Identify which cell holds the provided text, then report its [X, Y] central coordinate. 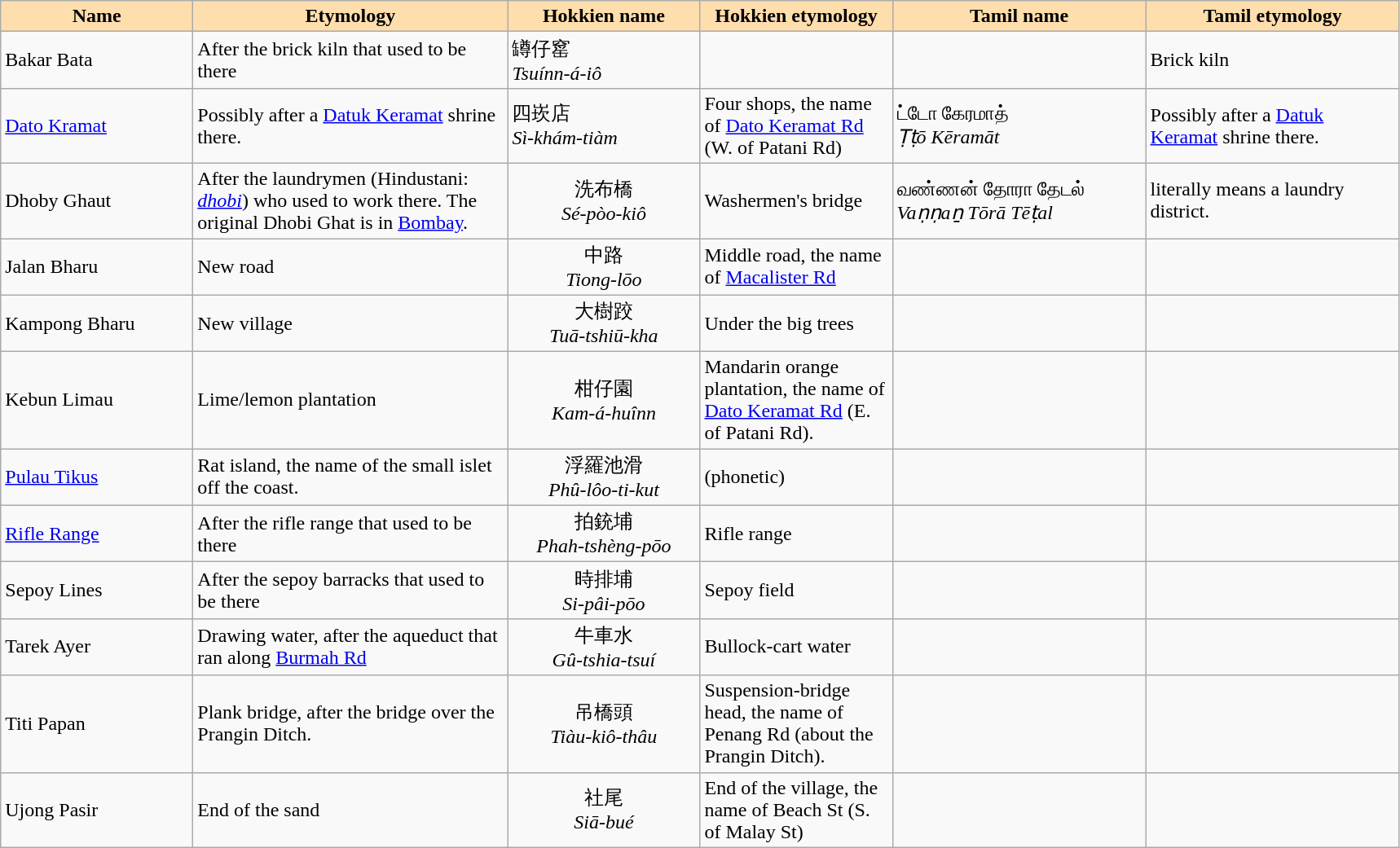
牛車水Gû-tshia-tsuí [604, 647]
End of the sand [350, 810]
柑仔園Kam-á-huînn [604, 401]
Titi Papan [97, 723]
After the brick kiln that used to be there [350, 60]
Dhoby Ghaut [97, 200]
After the rifle range that used to be there [350, 534]
Tarek Ayer [97, 647]
Bakar Bata [97, 60]
Rifle range [796, 534]
Middle road, the name of Macalister Rd [796, 266]
Jalan Bharu [97, 266]
Kebun Limau [97, 401]
Sepoy Lines [97, 591]
大樹跤Tuā-tshiū-kha [604, 323]
Bullock-cart water [796, 647]
After the laundrymen (Hindustani: dhobi) who used to work there. The original Dhobi Ghat is in Bombay. [350, 200]
Drawing water, after the aqueduct that ran along Burmah Rd [350, 647]
Four shops, the name of Dato Keramat Rd (W. of Patani Rd) [796, 125]
After the sepoy barracks that used to be there [350, 591]
Mandarin orange plantation, the name of Dato Keramat Rd (E. of Patani Rd). [796, 401]
Hokkien name [604, 16]
Rat island, the name of the small islet off the coast. [350, 477]
Plank bridge, after the bridge over the Prangin Ditch. [350, 723]
Suspension-bridge head, the name of Penang Rd (about the Prangin Ditch). [796, 723]
Kampong Bharu [97, 323]
浮羅池滑Phû-lôo-ti-kut [604, 477]
literally means a laundry district. [1273, 200]
時排埔Si-pâi-pōo [604, 591]
Hokkien etymology [796, 16]
Under the big trees [796, 323]
四崁店Sì-khám-tiàm [604, 125]
Etymology [350, 16]
洗布橋Sé-pòo-kiô [604, 200]
Name [97, 16]
Pulau Tikus [97, 477]
Tamil name [1019, 16]
拍銃埔Phah-tshèng-pōo [604, 534]
ட்டோ கேரமாத்Ṭṭō Kēramāt [1019, 125]
Dato Kramat [97, 125]
(phonetic) [796, 477]
Brick kiln [1273, 60]
吊橋頭Tiàu-kiô-thâu [604, 723]
Tamil etymology [1273, 16]
New road [350, 266]
Sepoy field [796, 591]
வண்ணன் தோரா தேடல்Vaṇṇaṉ Tōrā Tēṭal [1019, 200]
Rifle Range [97, 534]
Lime/lemon plantation [350, 401]
社尾Siā-bué [604, 810]
New village [350, 323]
Washermen's bridge [796, 200]
Ujong Pasir [97, 810]
End of the village, the name of Beach St (S. of Malay St) [796, 810]
罇仔窰Tsuínn-á-iô [604, 60]
中路Tiong-lōo [604, 266]
